Pinpoint the cell where the given text exists, returning its [X, Y] midpoint coordinate. 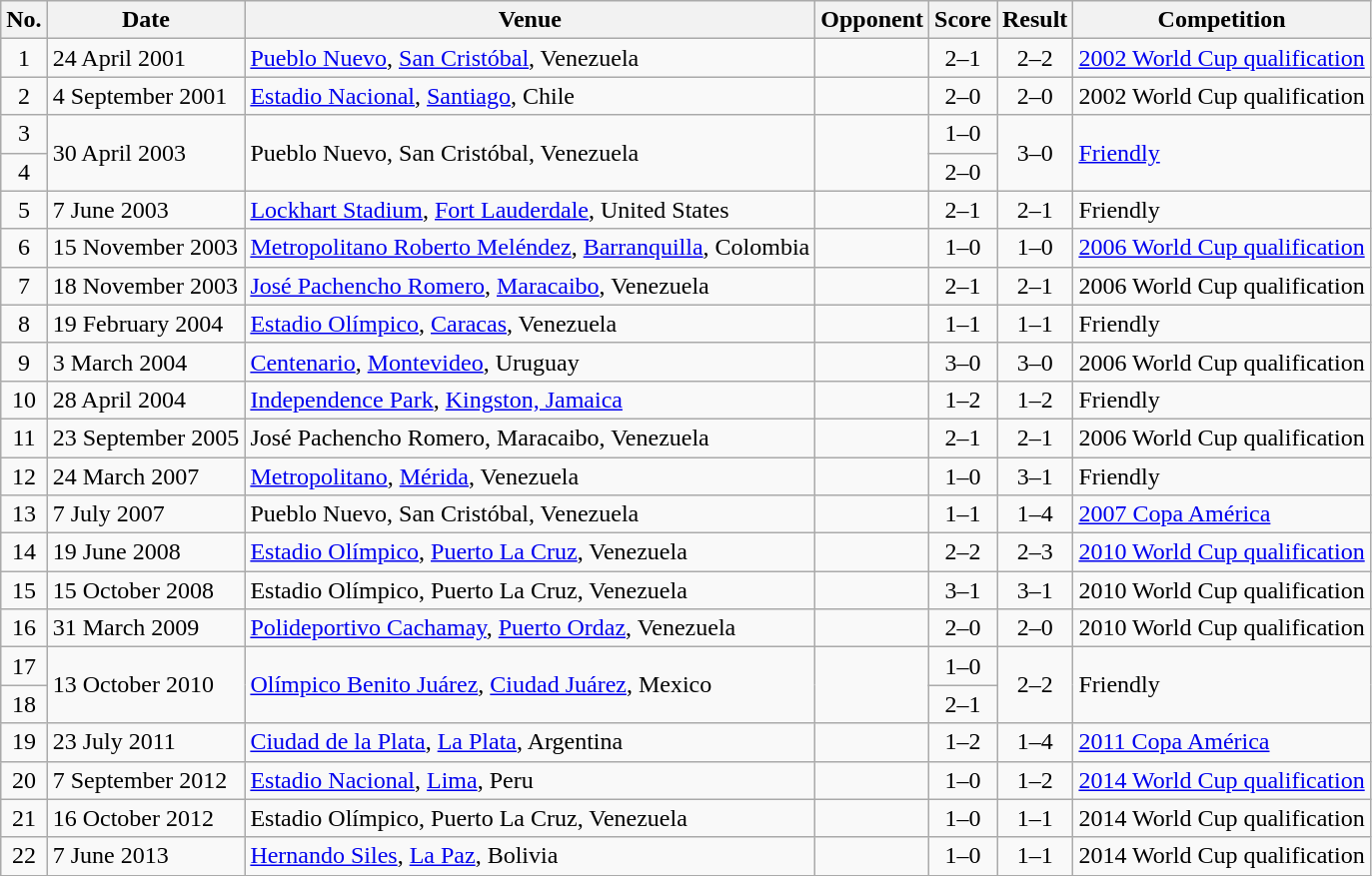
Olímpico Benito Juárez, Ciudad Juárez, Mexico [530, 685]
Result [1035, 20]
Venue [530, 20]
4 [24, 172]
Estadio Nacional, Santiago, Chile [530, 96]
2007 Copa América [1221, 514]
31 March 2009 [146, 628]
6 [24, 248]
2–3 [1035, 552]
3 [24, 134]
19 February 2004 [146, 324]
16 [24, 628]
1 [24, 58]
Opponent [872, 20]
24 April 2001 [146, 58]
Date [146, 20]
12 [24, 476]
24 March 2007 [146, 476]
18 November 2003 [146, 286]
Competition [1221, 20]
Score [963, 20]
Lockhart Stadium, Fort Lauderdale, United States [530, 210]
Estadio Olímpico, Caracas, Venezuela [530, 324]
14 [24, 552]
Metropolitano Roberto Meléndez, Barranquilla, Colombia [530, 248]
2011 Copa América [1221, 742]
19 [24, 742]
15 [24, 590]
Centenario, Montevideo, Uruguay [530, 362]
28 April 2004 [146, 400]
3 March 2004 [146, 362]
7 September 2012 [146, 780]
30 April 2003 [146, 153]
13 [24, 514]
16 October 2012 [146, 818]
Ciudad de la Plata, La Plata, Argentina [530, 742]
19 June 2008 [146, 552]
4 September 2001 [146, 96]
7 June 2013 [146, 856]
15 November 2003 [146, 248]
Independence Park, Kingston, Jamaica [530, 400]
Metropolitano, Mérida, Venezuela [530, 476]
13 October 2010 [146, 685]
Hernando Siles, La Paz, Bolivia [530, 856]
7 [24, 286]
17 [24, 666]
18 [24, 704]
No. [24, 20]
7 June 2003 [146, 210]
23 September 2005 [146, 438]
Estadio Nacional, Lima, Peru [530, 780]
21 [24, 818]
2 [24, 96]
7 July 2007 [146, 514]
5 [24, 210]
10 [24, 400]
23 July 2011 [146, 742]
22 [24, 856]
20 [24, 780]
Polideportivo Cachamay, Puerto Ordaz, Venezuela [530, 628]
15 October 2008 [146, 590]
9 [24, 362]
8 [24, 324]
11 [24, 438]
